Determine the (X, Y) coordinate at the center of the cell enclosing the given text.  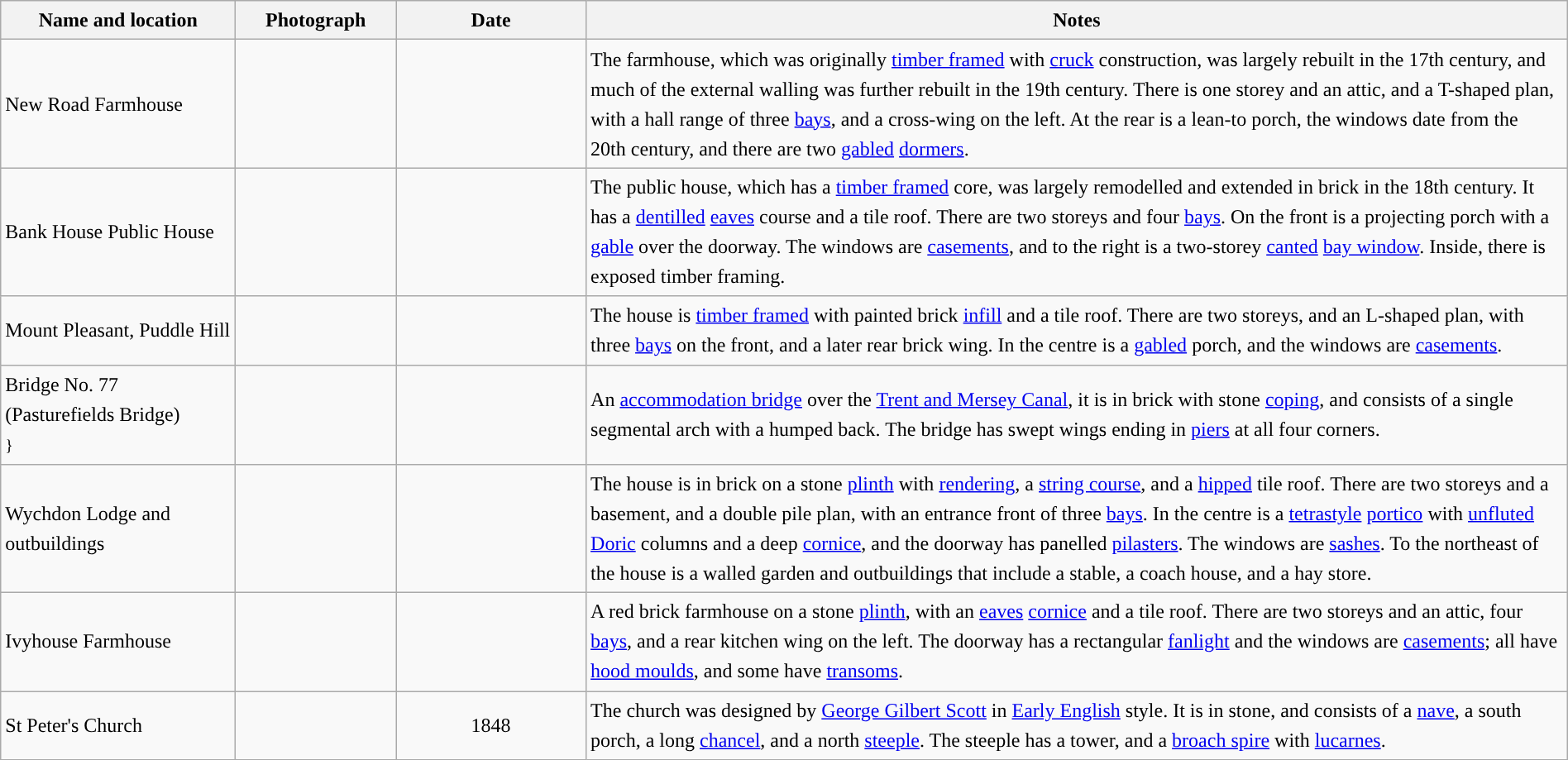
Bridge No. 77(Pasturefields Bridge)} (118, 415)
Date (491, 20)
Photograph (316, 20)
Ivyhouse Farmhouse (118, 642)
Wychdon Lodge and outbuildings (118, 529)
Mount Pleasant, Puddle Hill (118, 331)
Name and location (118, 20)
1848 (491, 726)
Bank House Public House (118, 232)
New Road Farmhouse (118, 104)
Notes (1077, 20)
St Peter's Church (118, 726)
